Provide the (x, y) coordinate of the cell's center where the given text is located.  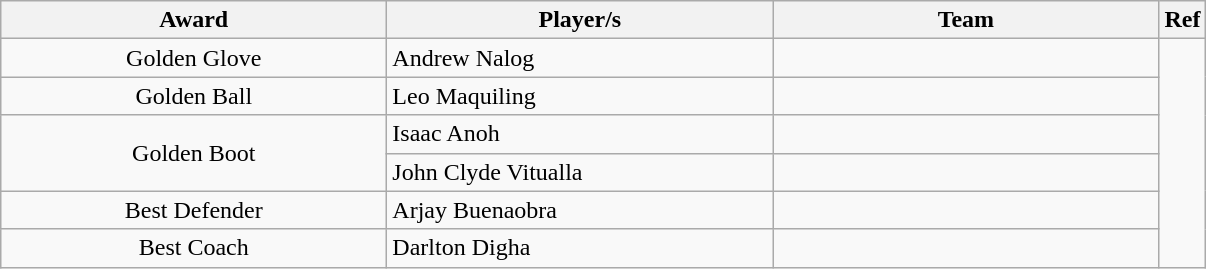
Ref (1182, 20)
Leo Maquiling (580, 96)
Isaac Anoh (580, 134)
Golden Glove (194, 58)
Golden Ball (194, 96)
Darlton Digha (580, 248)
Arjay Buenaobra (580, 210)
Golden Boot (194, 153)
Best Coach (194, 248)
Team (966, 20)
Andrew Nalog (580, 58)
John Clyde Vitualla (580, 172)
Award (194, 20)
Best Defender (194, 210)
Player/s (580, 20)
